Search for the cell housing the specified text and yield its (x, y) center coordinate. 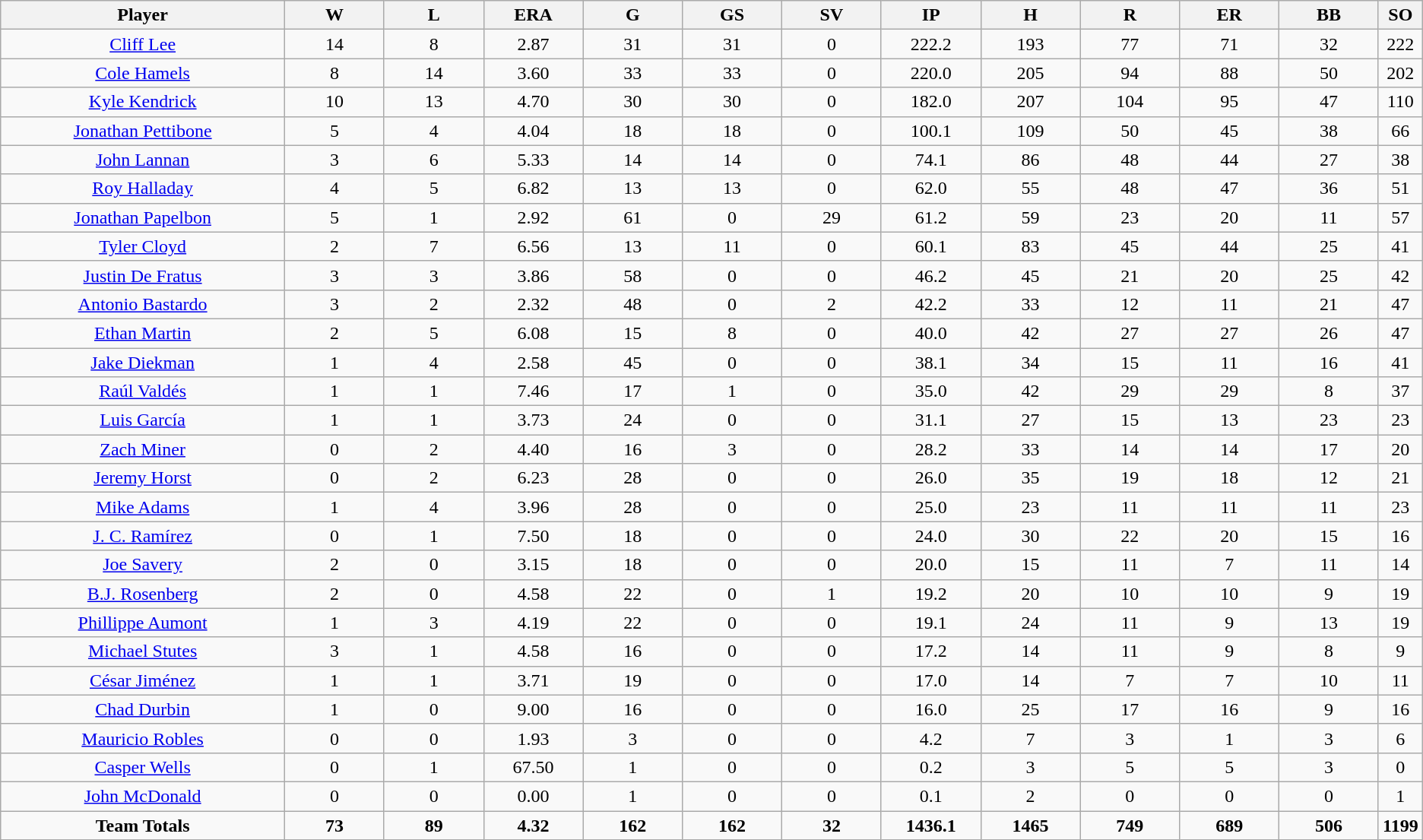
71 (1230, 44)
BB (1329, 15)
Team Totals (143, 825)
9.00 (534, 709)
1.93 (534, 738)
193 (1031, 44)
20.0 (930, 565)
R (1130, 15)
6.23 (534, 478)
Jonathan Papelbon (143, 217)
Joe Savery (143, 565)
35 (1031, 478)
GS (733, 15)
26.0 (930, 478)
182.0 (930, 102)
Raúl Valdés (143, 391)
6.08 (534, 333)
34 (1031, 363)
19.1 (930, 623)
42.2 (930, 304)
7.50 (534, 536)
110 (1400, 102)
202 (1400, 73)
3.60 (534, 73)
37 (1400, 391)
Tyler Cloyd (143, 246)
3.73 (534, 420)
17.2 (930, 651)
46.2 (930, 275)
2.32 (534, 304)
83 (1031, 246)
17.0 (930, 680)
ER (1230, 15)
689 (1230, 825)
73 (334, 825)
César Jiménez (143, 680)
51 (1400, 189)
109 (1031, 131)
100.1 (930, 131)
38.1 (930, 363)
61 (632, 217)
Ethan Martin (143, 333)
40.0 (930, 333)
222 (1400, 44)
1436.1 (930, 825)
62.0 (930, 189)
J. C. Ramírez (143, 536)
John Lannan (143, 160)
0.1 (930, 796)
31.1 (930, 420)
Chad Durbin (143, 709)
16.0 (930, 709)
94 (1130, 73)
Casper Wells (143, 767)
B.J. Rosenberg (143, 594)
24.0 (930, 536)
55 (1031, 189)
Mike Adams (143, 507)
220.0 (930, 73)
4.40 (534, 449)
28.2 (930, 449)
207 (1031, 102)
Jake Diekman (143, 363)
86 (1031, 160)
Cliff Lee (143, 44)
749 (1130, 825)
1199 (1400, 825)
Player (143, 15)
19.2 (930, 594)
4.70 (534, 102)
Michael Stutes (143, 651)
Justin De Fratus (143, 275)
6.56 (534, 246)
59 (1031, 217)
88 (1230, 73)
Phillippe Aumont (143, 623)
61.2 (930, 217)
2.58 (534, 363)
506 (1329, 825)
Mauricio Robles (143, 738)
W (334, 15)
4.2 (930, 738)
Jonathan Pettibone (143, 131)
Jeremy Horst (143, 478)
3.15 (534, 565)
25.0 (930, 507)
John McDonald (143, 796)
35.0 (930, 391)
26 (1329, 333)
Roy Halladay (143, 189)
IP (930, 15)
5.33 (534, 160)
2.87 (534, 44)
58 (632, 275)
ERA (534, 15)
SV (832, 15)
104 (1130, 102)
Zach Miner (143, 449)
SO (1400, 15)
36 (1329, 189)
3.71 (534, 680)
222.2 (930, 44)
60.1 (930, 246)
Cole Hamels (143, 73)
Kyle Kendrick (143, 102)
Antonio Bastardo (143, 304)
0.00 (534, 796)
G (632, 15)
4.04 (534, 131)
0.2 (930, 767)
205 (1031, 73)
L (433, 15)
H (1031, 15)
67.50 (534, 767)
7.46 (534, 391)
95 (1230, 102)
1465 (1031, 825)
4.32 (534, 825)
74.1 (930, 160)
Luis García (143, 420)
89 (433, 825)
2.92 (534, 217)
6.82 (534, 189)
77 (1130, 44)
3.86 (534, 275)
3.96 (534, 507)
57 (1400, 217)
66 (1400, 131)
4.19 (534, 623)
